Extract the (X, Y) coordinate from the center of the cell holding the provided text.  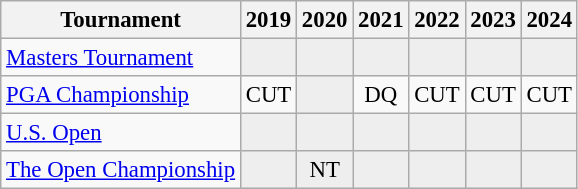
2020 (325, 20)
U.S. Open (121, 133)
The Open Championship (121, 170)
Tournament (121, 20)
2022 (437, 20)
2019 (268, 20)
Masters Tournament (121, 58)
2023 (493, 20)
2024 (549, 20)
DQ (381, 95)
NT (325, 170)
2021 (381, 20)
PGA Championship (121, 95)
